Output the [x, y] coordinate of the center of the cell containing the given text.  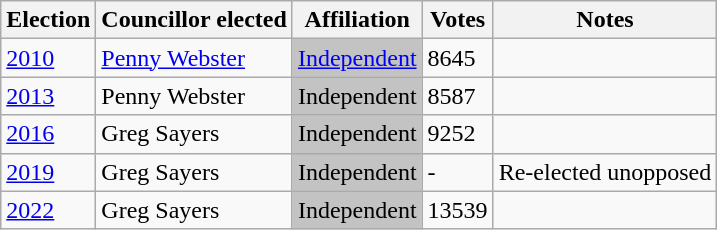
2022 [48, 210]
9252 [458, 134]
2013 [48, 96]
Councillor elected [194, 20]
Re-elected unopposed [605, 172]
- [458, 172]
13539 [458, 210]
Affiliation [357, 20]
Votes [458, 20]
2019 [48, 172]
8645 [458, 58]
2016 [48, 134]
2010 [48, 58]
Notes [605, 20]
8587 [458, 96]
Election [48, 20]
